Return the [x, y] coordinate for the center point of the cell that contains the specified text.  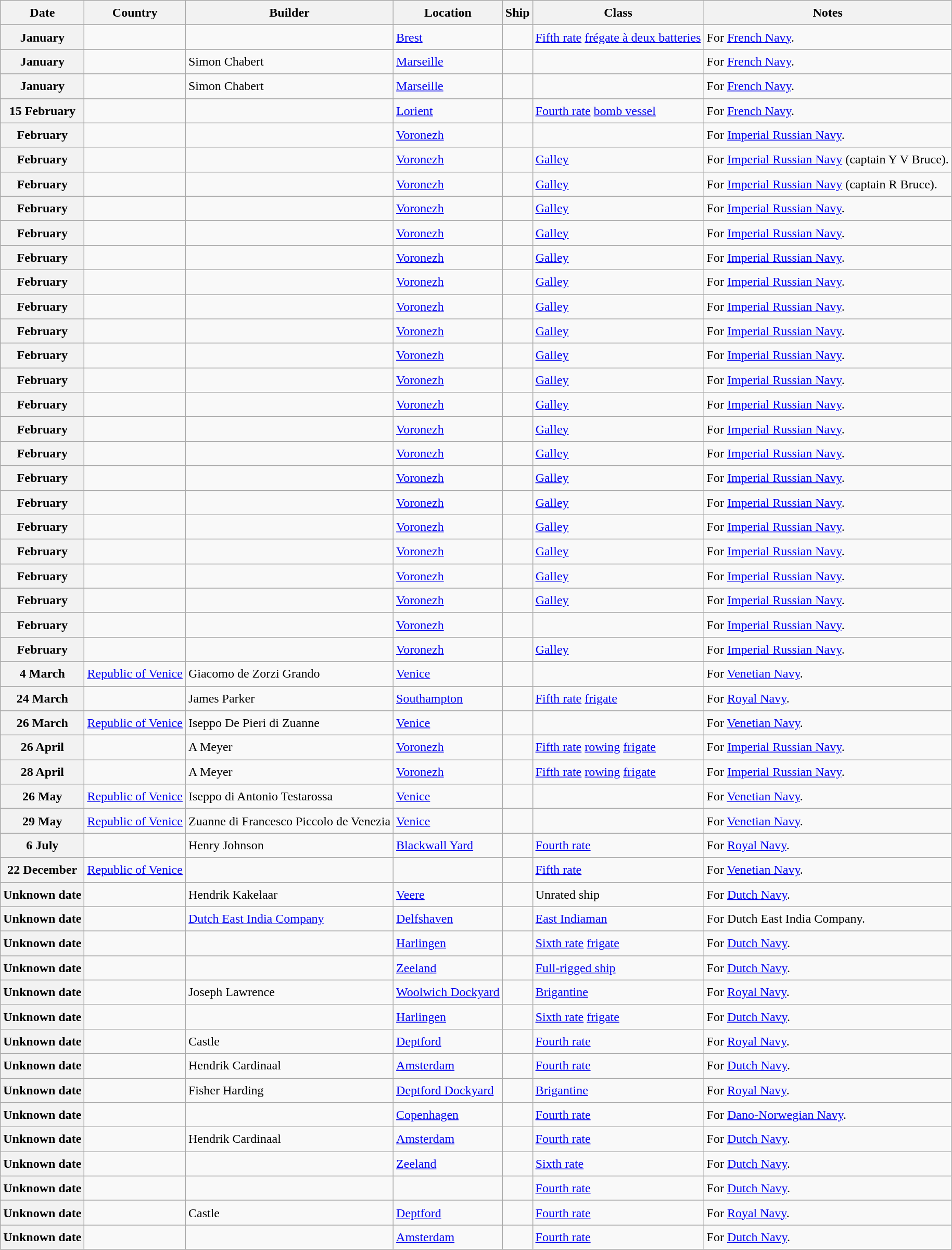
Deptford Dockyard [448, 1091]
Fifth rate frigate [618, 698]
15 February [43, 110]
For Imperial Russian Navy (captain Y V Bruce). [828, 159]
4 March [43, 673]
Iseppo De Pieri di Zuanne [289, 723]
Unrated ship [618, 894]
Lorient [448, 110]
Sixth rate [618, 1164]
Giacomo de Zorzi Grando [289, 673]
29 May [43, 821]
Iseppo di Antonio Testarossa [289, 796]
Brest [448, 37]
Blackwall Yard [448, 845]
Fourth rate bomb vessel [618, 110]
24 March [43, 698]
Notes [828, 12]
Location [448, 12]
Full-rigged ship [618, 968]
26 April [43, 747]
Fisher Harding [289, 1091]
Henry Johnson [289, 845]
Zuanne di Francesco Piccolo de Venezia [289, 821]
Delfshaven [448, 919]
For Imperial Russian Navy (captain R Bruce). [828, 184]
Veere [448, 894]
Builder [289, 12]
Woolwich Dockyard [448, 992]
22 December [43, 870]
For Dutch East India Company. [828, 919]
Country [135, 12]
James Parker [289, 698]
Joseph Lawrence [289, 992]
Class [618, 12]
Fifth rate frégate à deux batteries [618, 37]
6 July [43, 845]
Copenhagen [448, 1115]
26 May [43, 796]
Ship [517, 12]
28 April [43, 772]
Dutch East India Company [289, 919]
26 March [43, 723]
Fifth rate [618, 870]
Date [43, 12]
Hendrik Kakelaar [289, 894]
East Indiaman [618, 919]
For Dano-Norwegian Navy. [828, 1115]
Southampton [448, 698]
